Output the [x, y] coordinate of the center of the cell containing the given text.  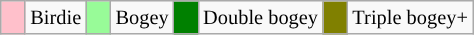
Triple bogey+ [410, 17]
Double bogey [260, 17]
Birdie [56, 17]
Bogey [142, 17]
